Find where the given text appears and provide that cell's center as (x, y) coordinate. 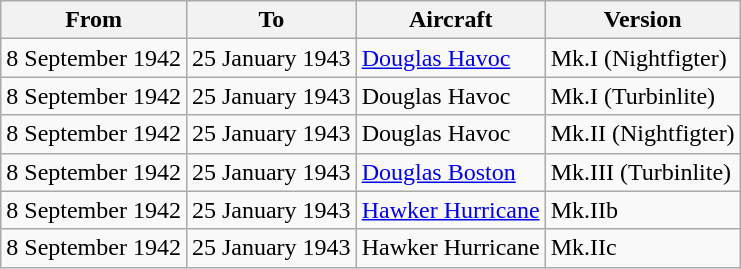
From (94, 20)
Mk.I (Nightfigter) (642, 58)
Version (642, 20)
Mk.IIc (642, 248)
To (271, 20)
Douglas Boston (450, 172)
Mk.II (Nightfigter) (642, 134)
Mk.I (Turbinlite) (642, 96)
Mk.IIb (642, 210)
Aircraft (450, 20)
Mk.III (Turbinlite) (642, 172)
